Output the (X, Y) coordinate of the center of the cell containing the given text.  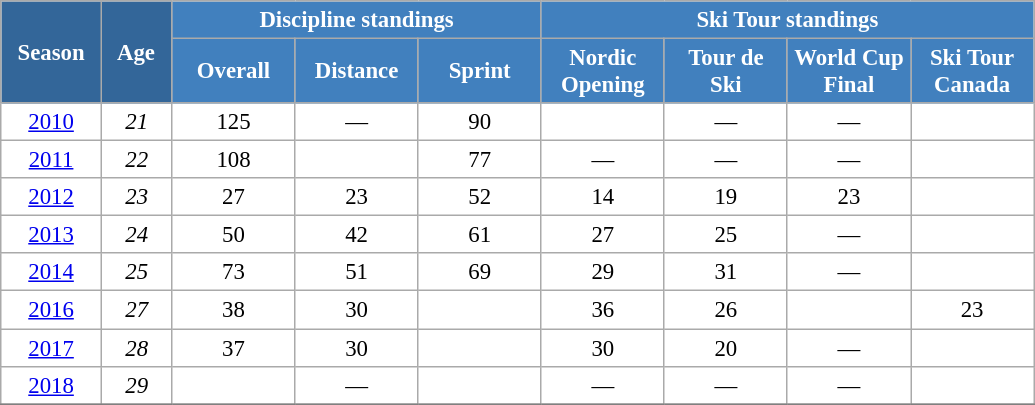
2012 (52, 197)
61 (480, 235)
2010 (52, 122)
Distance (356, 72)
52 (480, 197)
Season (52, 52)
24 (136, 235)
Overall (234, 72)
14 (602, 197)
21 (136, 122)
Ski Tour standings (787, 20)
Tour deSki (726, 72)
2011 (52, 160)
NordicOpening (602, 72)
125 (234, 122)
Ski TourCanada (972, 72)
108 (234, 160)
Sprint (480, 72)
42 (356, 235)
28 (136, 348)
69 (480, 273)
73 (234, 273)
2013 (52, 235)
20 (726, 348)
37 (234, 348)
31 (726, 273)
Discipline standings (356, 20)
36 (602, 310)
51 (356, 273)
22 (136, 160)
90 (480, 122)
38 (234, 310)
2016 (52, 310)
2018 (52, 385)
26 (726, 310)
World CupFinal (848, 72)
Age (136, 52)
19 (726, 197)
77 (480, 160)
2014 (52, 273)
2017 (52, 348)
50 (234, 235)
